Output the [x, y] coordinate of the center of the cell containing the given text.  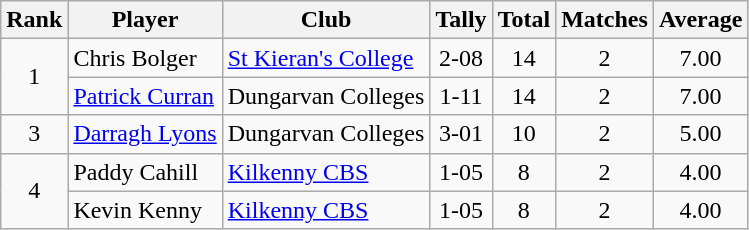
Patrick Curran [145, 96]
Darragh Lyons [145, 134]
Club [326, 20]
4 [34, 191]
1-11 [461, 96]
Paddy Cahill [145, 172]
Kevin Kenny [145, 210]
3 [34, 134]
Rank [34, 20]
Player [145, 20]
Chris Bolger [145, 58]
Tally [461, 20]
Matches [605, 20]
2-08 [461, 58]
5.00 [700, 134]
Total [524, 20]
3-01 [461, 134]
St Kieran's College [326, 58]
Average [700, 20]
10 [524, 134]
1 [34, 77]
